Find where the given text appears and provide that cell's center as (X, Y) coordinate. 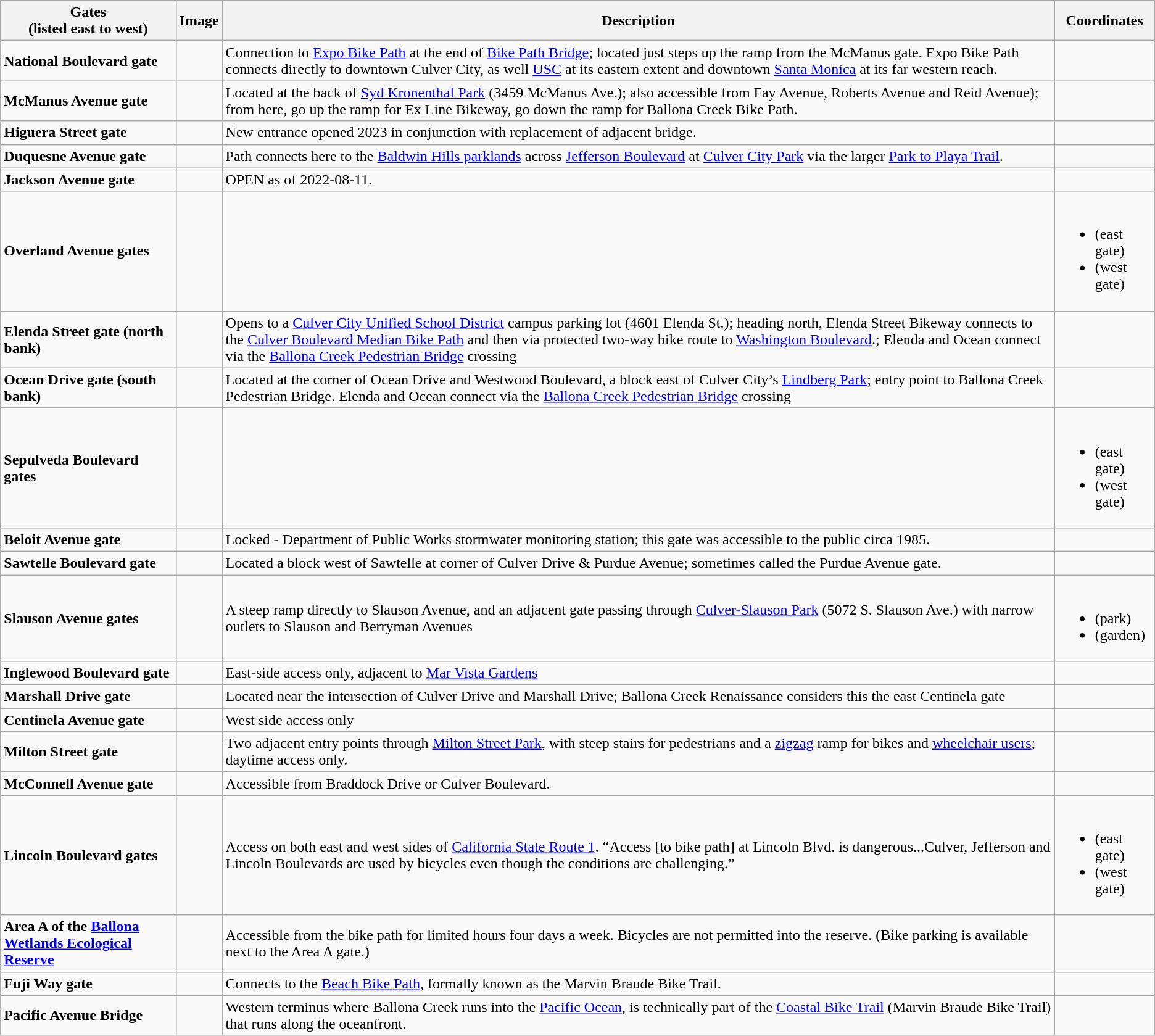
McManus Avenue gate (88, 101)
Accessible from Braddock Drive or Culver Boulevard. (638, 784)
Jackson Avenue gate (88, 180)
Located near the intersection of Culver Drive and Marshall Drive; Ballona Creek Renaissance considers this the east Centinela gate (638, 697)
Area A of the Ballona Wetlands Ecological Reserve (88, 943)
Sawtelle Boulevard gate (88, 563)
Description (638, 21)
West side access only (638, 720)
Coordinates (1104, 21)
Pacific Avenue Bridge (88, 1016)
Ocean Drive gate (south bank) (88, 387)
OPEN as of 2022-08-11. (638, 180)
Higuera Street gate (88, 133)
Sepulveda Boulevard gates (88, 468)
New entrance opened 2023 in conjunction with replacement of adjacent bridge. (638, 133)
Gates(listed east to west) (88, 21)
Duquesne Avenue gate (88, 156)
Locked - Department of Public Works stormwater monitoring station; this gate was accessible to the public circa 1985. (638, 539)
McConnell Avenue gate (88, 784)
(park) (garden) (1104, 618)
Image (199, 21)
Overland Avenue gates (88, 251)
Fuji Way gate (88, 984)
Centinela Avenue gate (88, 720)
East-side access only, adjacent to Mar Vista Gardens (638, 673)
Marshall Drive gate (88, 697)
National Boulevard gate (88, 60)
Milton Street gate (88, 752)
Lincoln Boulevard gates (88, 855)
Elenda Street gate (north bank) (88, 339)
Located a block west of Sawtelle at corner of Culver Drive & Purdue Avenue; sometimes called the Purdue Avenue gate. (638, 563)
Path connects here to the Baldwin Hills parklands across Jefferson Boulevard at Culver City Park via the larger Park to Playa Trail. (638, 156)
Inglewood Boulevard gate (88, 673)
Slauson Avenue gates (88, 618)
Connects to the Beach Bike Path, formally known as the Marvin Braude Bike Trail. (638, 984)
Beloit Avenue gate (88, 539)
